Capture the cell that displays the provided text and extract its (x, y) central coordinate. 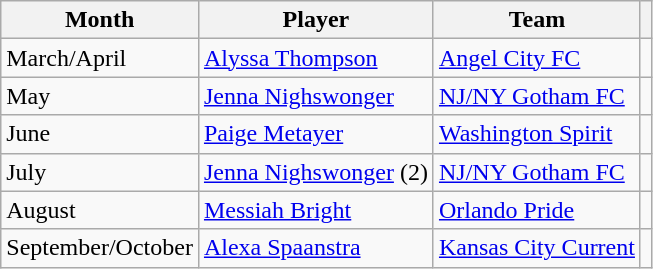
September/October (100, 248)
Month (100, 20)
Player (316, 20)
June (100, 134)
March/April (100, 58)
August (100, 210)
May (100, 96)
Angel City FC (536, 58)
Orlando Pride (536, 210)
Team (536, 20)
Washington Spirit (536, 134)
Jenna Nighswonger (316, 96)
Alexa Spaanstra (316, 248)
Kansas City Current (536, 248)
July (100, 172)
Paige Metayer (316, 134)
Messiah Bright (316, 210)
Jenna Nighswonger (2) (316, 172)
Alyssa Thompson (316, 58)
